Capture the cell that displays the provided text and extract its [X, Y] central coordinate. 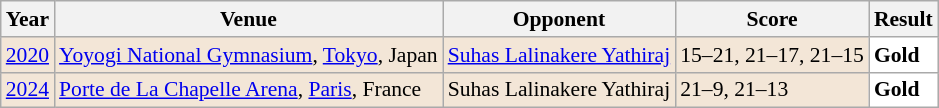
21–9, 21–13 [772, 90]
2024 [28, 90]
Venue [248, 19]
Result [904, 19]
Year [28, 19]
Opponent [560, 19]
Porte de La Chapelle Arena, Paris, France [248, 90]
Score [772, 19]
2020 [28, 55]
Yoyogi National Gymnasium, Tokyo, Japan [248, 55]
15–21, 21–17, 21–15 [772, 55]
